Provide the (x, y) coordinate of the cell's center where the given text is located.  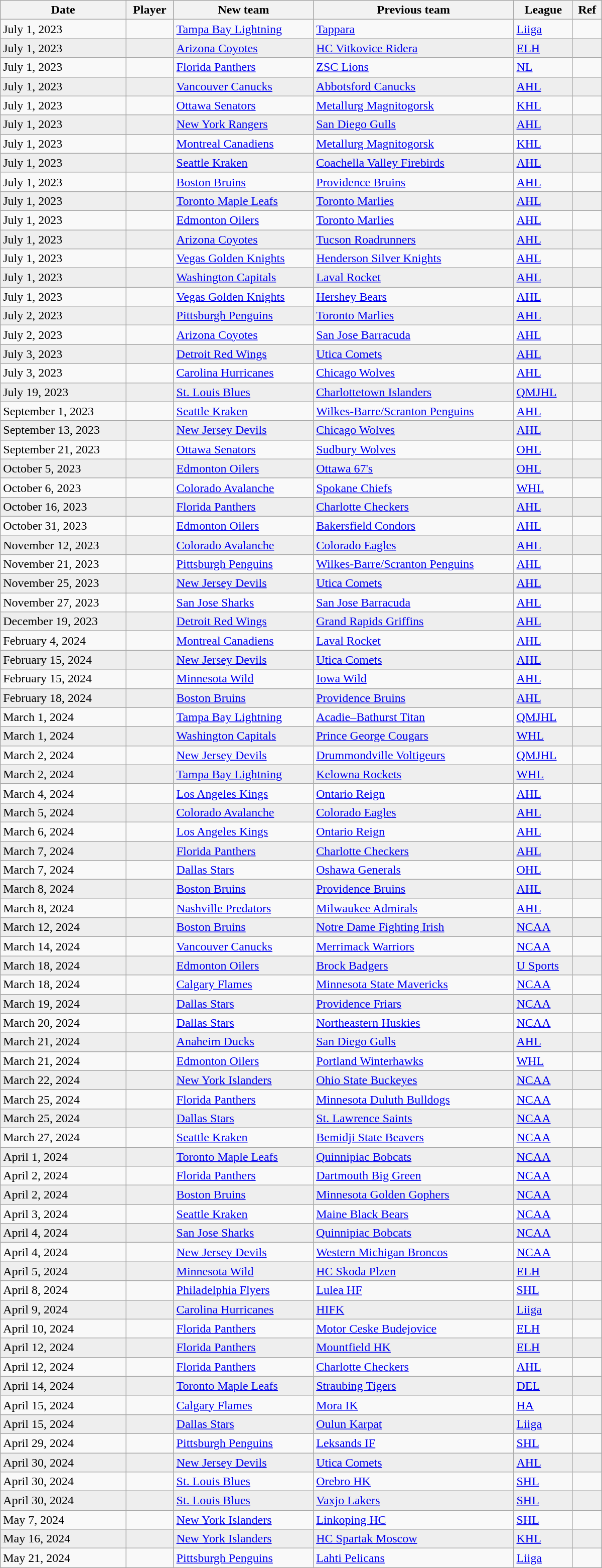
October 6, 2023 (63, 488)
Hershey Bears (413, 297)
HC Vitkovice Ridera (413, 48)
November 25, 2023 (63, 583)
October 31, 2023 (63, 526)
April 1, 2024 (63, 1156)
Vaxjo Lakers (413, 1501)
Drummondville Voltigeurs (413, 755)
November 21, 2023 (63, 564)
April 10, 2024 (63, 1329)
Portland Winterhawks (413, 1061)
Date (63, 10)
March 5, 2024 (63, 812)
April 5, 2024 (63, 1271)
April 14, 2024 (63, 1386)
March 6, 2024 (63, 831)
Merrimack Warriors (413, 946)
HA (543, 1405)
Straubing Tigers (413, 1386)
Henderson Silver Knights (413, 259)
October 16, 2023 (63, 507)
April 9, 2024 (63, 1309)
Maine Black Bears (413, 1214)
Spokane Chiefs (413, 488)
Minnesota State Mavericks (413, 985)
NL (543, 67)
Coachella Valley Firebirds (413, 163)
League (543, 10)
May 16, 2024 (63, 1539)
September 1, 2023 (63, 411)
Acadie–Bathurst Titan (413, 717)
Anaheim Ducks (244, 1042)
Grand Rapids Griffins (413, 622)
April 3, 2024 (63, 1214)
Ottawa 67's (413, 468)
February 18, 2024 (63, 698)
HIFK (413, 1309)
May 7, 2024 (63, 1520)
April 29, 2024 (63, 1443)
September 13, 2023 (63, 430)
HC Spartak Moscow (413, 1539)
Philadelphia Flyers (244, 1290)
St. Lawrence Saints (413, 1118)
March 22, 2024 (63, 1080)
Providence Friars (413, 1004)
ZSC Lions (413, 67)
HC Skoda Plzen (413, 1271)
New team (244, 10)
March 14, 2024 (63, 946)
February 4, 2024 (63, 641)
Orebro HK (413, 1482)
March 4, 2024 (63, 793)
March 27, 2024 (63, 1137)
Brock Badgers (413, 966)
New York Rangers (244, 125)
September 21, 2023 (63, 449)
Ref (587, 10)
Kelowna Rockets (413, 774)
Ohio State Buckeyes (413, 1080)
Prince George Cougars (413, 736)
Previous team (413, 10)
Oulun Karpat (413, 1424)
Linkoping HC (413, 1520)
Player (149, 10)
Dartmouth Big Green (413, 1176)
October 5, 2023 (63, 468)
March 12, 2024 (63, 927)
Minnesota Duluth Bulldogs (413, 1099)
Lahti Pelicans (413, 1558)
Oshawa Generals (413, 870)
Iowa Wild (413, 679)
Bakersfield Condors (413, 526)
Abbotsford Canucks (413, 86)
Motor Ceske Budejovice (413, 1329)
November 12, 2023 (63, 545)
July 19, 2023 (63, 392)
Milwaukee Admirals (413, 908)
DEL (543, 1386)
Nashville Predators (244, 908)
November 27, 2023 (63, 602)
Notre Dame Fighting Irish (413, 927)
Bemidji State Beavers (413, 1137)
Minnesota Golden Gophers (413, 1195)
Leksands IF (413, 1443)
Lulea HF (413, 1290)
March 19, 2024 (63, 1004)
Tucson Roadrunners (413, 239)
Sudbury Wolves (413, 449)
Charlottetown Islanders (413, 392)
Northeastern Huskies (413, 1023)
Tappara (413, 29)
May 21, 2024 (63, 1558)
April 8, 2024 (63, 1290)
Mountfield HK (413, 1348)
March 20, 2024 (63, 1023)
Western Michigan Broncos (413, 1252)
Mora IK (413, 1405)
U Sports (543, 966)
December 19, 2023 (63, 622)
